Determine the (X, Y) coordinate at the center of the cell enclosing the given text.  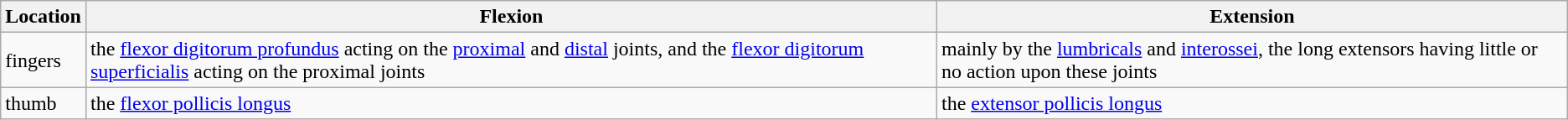
fingers (44, 60)
thumb (44, 103)
Flexion (511, 17)
the flexor pollicis longus (511, 103)
Location (44, 17)
Extension (1251, 17)
the extensor pollicis longus (1251, 103)
mainly by the lumbricals and interossei, the long extensors having little or no action upon these joints (1251, 60)
the flexor digitorum profundus acting on the proximal and distal joints, and the flexor digitorum superficialis acting on the proximal joints (511, 60)
